Search for the cell housing the specified text and yield its (X, Y) center coordinate. 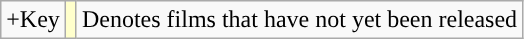
+Key (34, 20)
Denotes films that have not yet been released (299, 20)
